From the cell containing the given text, extract its center point as (x, y) coordinate. 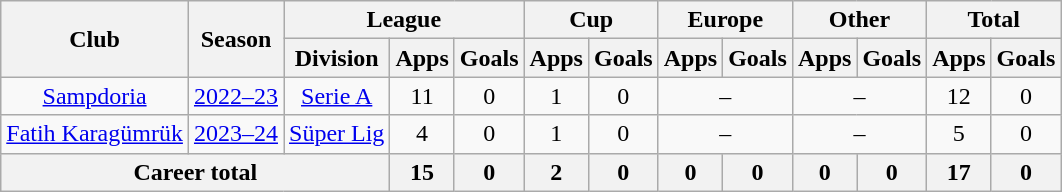
Other (859, 20)
5 (959, 134)
17 (959, 172)
Sampdoria (95, 96)
Division (337, 58)
Season (236, 39)
11 (422, 96)
Total (994, 20)
Serie A (337, 96)
Europe (725, 20)
2022–23 (236, 96)
2023–24 (236, 134)
Career total (196, 172)
12 (959, 96)
Club (95, 39)
League (404, 20)
4 (422, 134)
15 (422, 172)
2 (556, 172)
Cup (591, 20)
Süper Lig (337, 134)
Fatih Karagümrük (95, 134)
